Identify which cell holds the provided text, then report its [x, y] central coordinate. 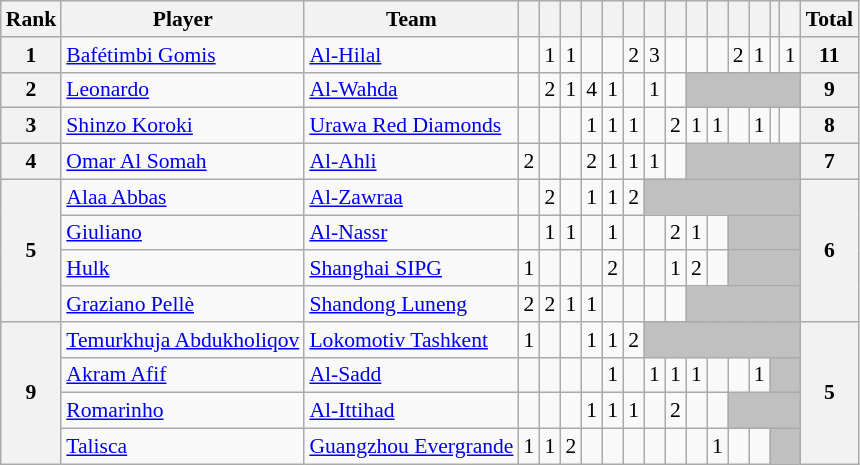
Alaa Abbas [182, 197]
Al-Nassr [411, 233]
Al-Ittihad [411, 411]
Rank [32, 19]
Talisca [182, 447]
Graziano Pellè [182, 304]
11 [830, 55]
Urawa Red Diamonds [411, 126]
Shanghai SIPG [411, 269]
Leonardo [182, 90]
Akram Afif [182, 375]
Total [830, 19]
Hulk [182, 269]
Al-Zawraa [411, 197]
Guangzhou Evergrande [411, 447]
8 [830, 126]
Lokomotiv Tashkent [411, 340]
Temurkhuja Abdukholiqov [182, 340]
Player [182, 19]
6 [830, 250]
Bafétimbi Gomis [182, 55]
7 [830, 162]
Al-Ahli [411, 162]
Giuliano [182, 233]
Shinzo Koroki [182, 126]
Team [411, 19]
Romarinho [182, 411]
Shandong Luneng [411, 304]
Al-Hilal [411, 55]
Omar Al Somah [182, 162]
Al-Wahda [411, 90]
Al-Sadd [411, 375]
